Search for the cell housing the specified text and yield its (X, Y) center coordinate. 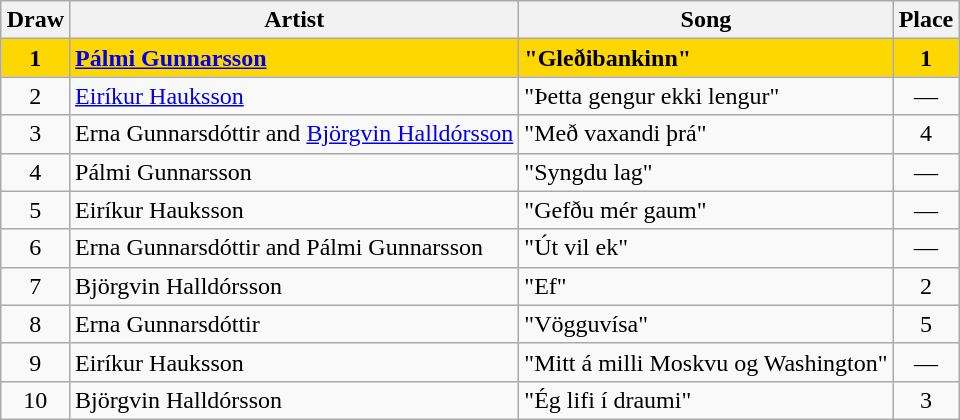
10 (35, 400)
"Gleðibankinn" (706, 58)
Erna Gunnarsdóttir and Pálmi Gunnarsson (294, 248)
"Vögguvísa" (706, 324)
"Þetta gengur ekki lengur" (706, 96)
Place (926, 20)
9 (35, 362)
Draw (35, 20)
"Ég lifi í draumi" (706, 400)
"Syngdu lag" (706, 172)
Song (706, 20)
7 (35, 286)
"Út vil ek" (706, 248)
Erna Gunnarsdóttir (294, 324)
"Ef" (706, 286)
"Gefðu mér gaum" (706, 210)
Erna Gunnarsdóttir and Björgvin Halldórsson (294, 134)
"Mitt á milli Moskvu og Washington" (706, 362)
Artist (294, 20)
8 (35, 324)
6 (35, 248)
"Með vaxandi þrá" (706, 134)
